Search for the cell housing the specified text and yield its (x, y) center coordinate. 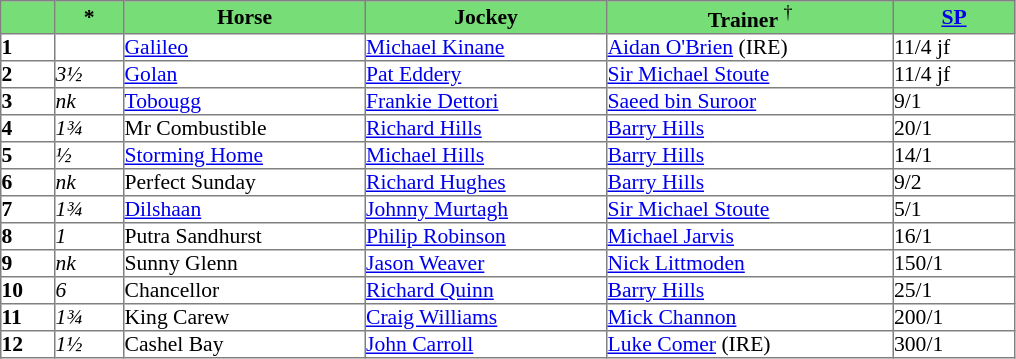
200/1 (954, 316)
7 (28, 208)
Johnny Murtagh (486, 208)
Philip Robinson (486, 236)
Dilshaan (245, 208)
Michael Kinane (486, 46)
4 (28, 128)
Jason Weaver (486, 262)
Nick Littmoden (750, 262)
Trainer † (750, 18)
Horse (245, 18)
Chancellor (245, 290)
Galileo (245, 46)
½ (90, 154)
Jockey (486, 18)
150/1 (954, 262)
Tobougg (245, 100)
5/1 (954, 208)
9 (28, 262)
14/1 (954, 154)
Saeed bin Suroor (750, 100)
16/1 (954, 236)
John Carroll (486, 344)
Richard Hills (486, 128)
12 (28, 344)
Mr Combustible (245, 128)
25/1 (954, 290)
Frankie Dettori (486, 100)
King Carew (245, 316)
1½ (90, 344)
SP (954, 18)
5 (28, 154)
9/2 (954, 182)
Luke Comer (IRE) (750, 344)
Sunny Glenn (245, 262)
Richard Hughes (486, 182)
2 (28, 74)
3½ (90, 74)
Richard Quinn (486, 290)
Cashel Bay (245, 344)
3 (28, 100)
9/1 (954, 100)
8 (28, 236)
20/1 (954, 128)
Craig Williams (486, 316)
* (90, 18)
Michael Hills (486, 154)
Pat Eddery (486, 74)
10 (28, 290)
Perfect Sunday (245, 182)
11 (28, 316)
Aidan O'Brien (IRE) (750, 46)
Golan (245, 74)
Putra Sandhurst (245, 236)
Michael Jarvis (750, 236)
Storming Home (245, 154)
300/1 (954, 344)
Mick Channon (750, 316)
